Locate the cell with the specified text and output its (x, y) center coordinate. 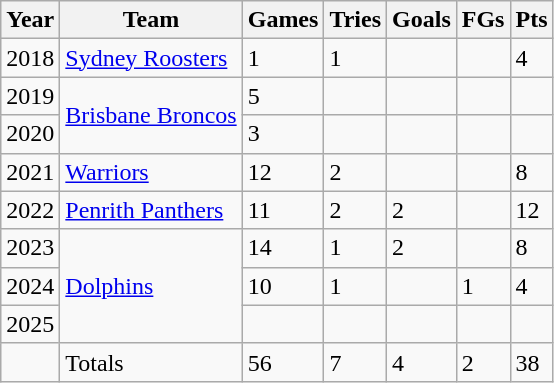
Penrith Panthers (151, 210)
14 (283, 248)
10 (283, 286)
38 (532, 362)
56 (283, 362)
7 (356, 362)
Warriors (151, 172)
Sydney Roosters (151, 58)
2021 (30, 172)
3 (283, 134)
Tries (356, 20)
5 (283, 96)
Pts (532, 20)
Totals (151, 362)
2022 (30, 210)
2019 (30, 96)
2020 (30, 134)
Games (283, 20)
FGs (483, 20)
2025 (30, 324)
Team (151, 20)
Year (30, 20)
11 (283, 210)
Brisbane Broncos (151, 115)
2018 (30, 58)
Goals (422, 20)
2024 (30, 286)
2023 (30, 248)
Dolphins (151, 286)
